For the text-containing cell, return its midpoint in [x, y] coordinate format. 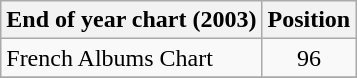
French Albums Chart [132, 58]
End of year chart (2003) [132, 20]
Position [309, 20]
96 [309, 58]
